Provide the [x, y] coordinate of the cell's center where the given text is located.  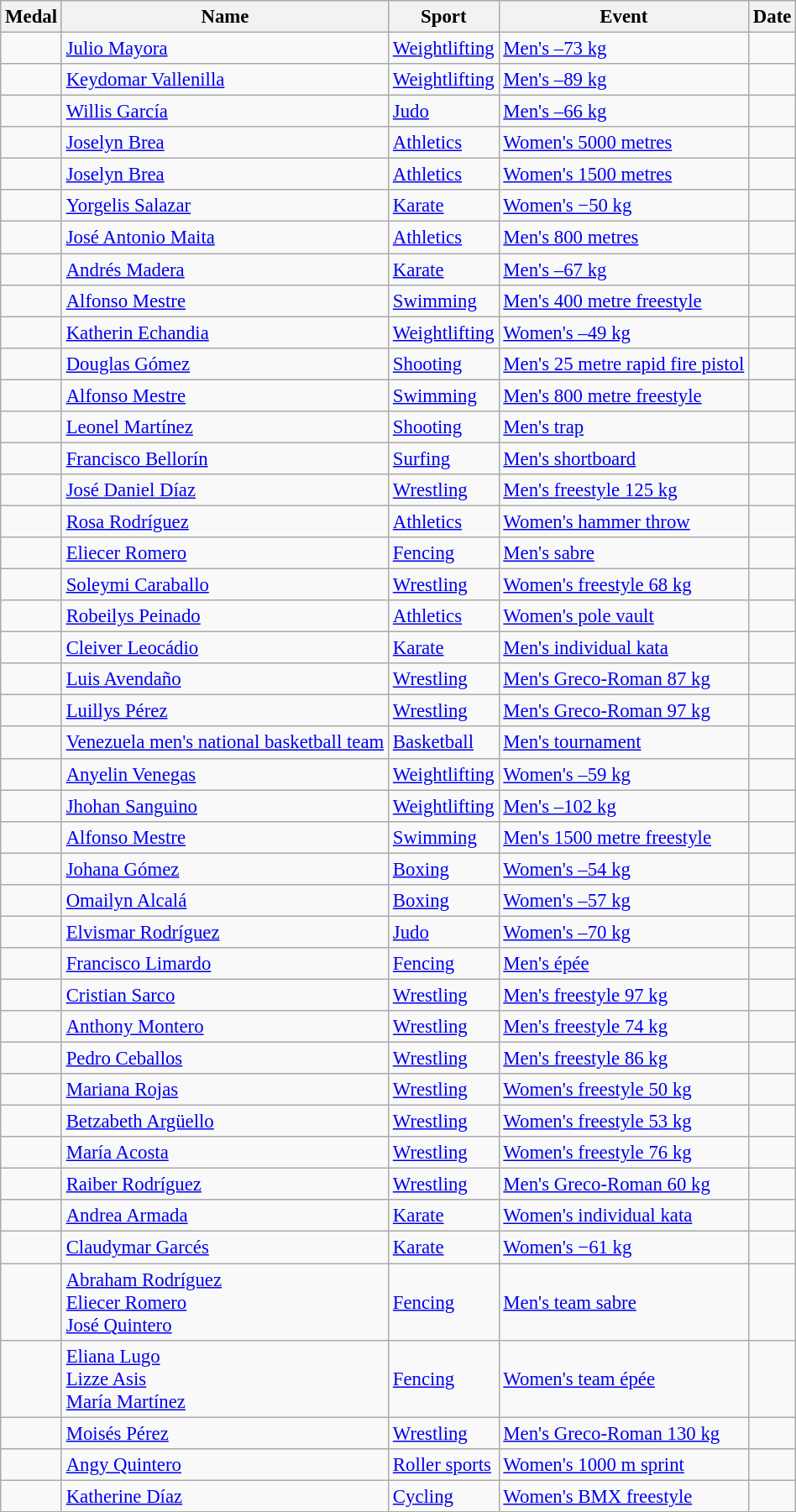
Francisco Bellorín [225, 458]
Women's BMX freestyle [624, 1496]
Surfing [444, 458]
Women's freestyle 50 kg [624, 1090]
Women's pole vault [624, 616]
Men's Greco-Roman 97 kg [624, 711]
Women's −50 kg [624, 206]
Name [225, 17]
Men's –102 kg [624, 806]
Men's 25 metre rapid fire pistol [624, 364]
Leonel Martínez [225, 427]
José Antonio Maita [225, 238]
Women's freestyle 53 kg [624, 1122]
Elvismar Rodríguez [225, 932]
Men's Greco-Roman 130 kg [624, 1433]
Mariana Rojas [225, 1090]
Sport [444, 17]
Katherin Echandia [225, 332]
Luis Avendaño [225, 679]
Basketball [444, 743]
Moisés Pérez [225, 1433]
Women's –70 kg [624, 932]
Eliana LugoLizze AsisMaría Martínez [225, 1379]
José Daniel Díaz [225, 490]
Men's team sabre [624, 1302]
Raiber Rodríguez [225, 1185]
Women's 1500 metres [624, 175]
Cycling [444, 1496]
Rosa Rodríguez [225, 521]
Katherine Díaz [225, 1496]
Men's 400 metre freestyle [624, 301]
Men's Greco-Roman 60 kg [624, 1185]
Pedro Ceballos [225, 1059]
Claudymar Garcés [225, 1248]
Women's freestyle 68 kg [624, 585]
Date [772, 17]
Roller sports [444, 1464]
Women's −61 kg [624, 1248]
Men's freestyle 86 kg [624, 1059]
Men's –73 kg [624, 49]
Women's –49 kg [624, 332]
Women's 5000 metres [624, 143]
Men's freestyle 97 kg [624, 995]
Event [624, 17]
Men's sabre [624, 553]
Men's épée [624, 964]
Cristian Sarco [225, 995]
Women's freestyle 76 kg [624, 1153]
Men's shortboard [624, 458]
Abraham RodríguezEliecer RomeroJosé Quintero [225, 1302]
Robeilys Peinado [225, 616]
Andrés Madera [225, 269]
María Acosta [225, 1153]
Women's team épée [624, 1379]
Soleymi Caraballo [225, 585]
Women's individual kata [624, 1216]
Men's freestyle 74 kg [624, 1027]
Eliecer Romero [225, 553]
Men's –89 kg [624, 80]
Julio Mayora [225, 49]
Women's 1000 m sprint [624, 1464]
Cleiver Leocádio [225, 648]
Men's Greco-Roman 87 kg [624, 679]
Men's tournament [624, 743]
Willis García [225, 112]
Men's individual kata [624, 648]
Johana Gómez [225, 869]
Men's 800 metre freestyle [624, 395]
Douglas Gómez [225, 364]
Women's hammer throw [624, 521]
Luillys Pérez [225, 711]
Men's freestyle 125 kg [624, 490]
Francisco Limardo [225, 964]
Venezuela men's national basketball team [225, 743]
Women's –54 kg [624, 869]
Jhohan Sanguino [225, 806]
Men's 800 metres [624, 238]
Anthony Montero [225, 1027]
Women's –59 kg [624, 774]
Betzabeth Argüello [225, 1122]
Angy Quintero [225, 1464]
Yorgelis Salazar [225, 206]
Men's trap [624, 427]
Men's 1500 metre freestyle [624, 837]
Men's –66 kg [624, 112]
Medal [32, 17]
Men's –67 kg [624, 269]
Keydomar Vallenilla [225, 80]
Anyelin Venegas [225, 774]
Andrea Armada [225, 1216]
Women's –57 kg [624, 901]
Omailyn Alcalá [225, 901]
